Return the [X, Y] coordinate for the center point of the cell that contains the specified text.  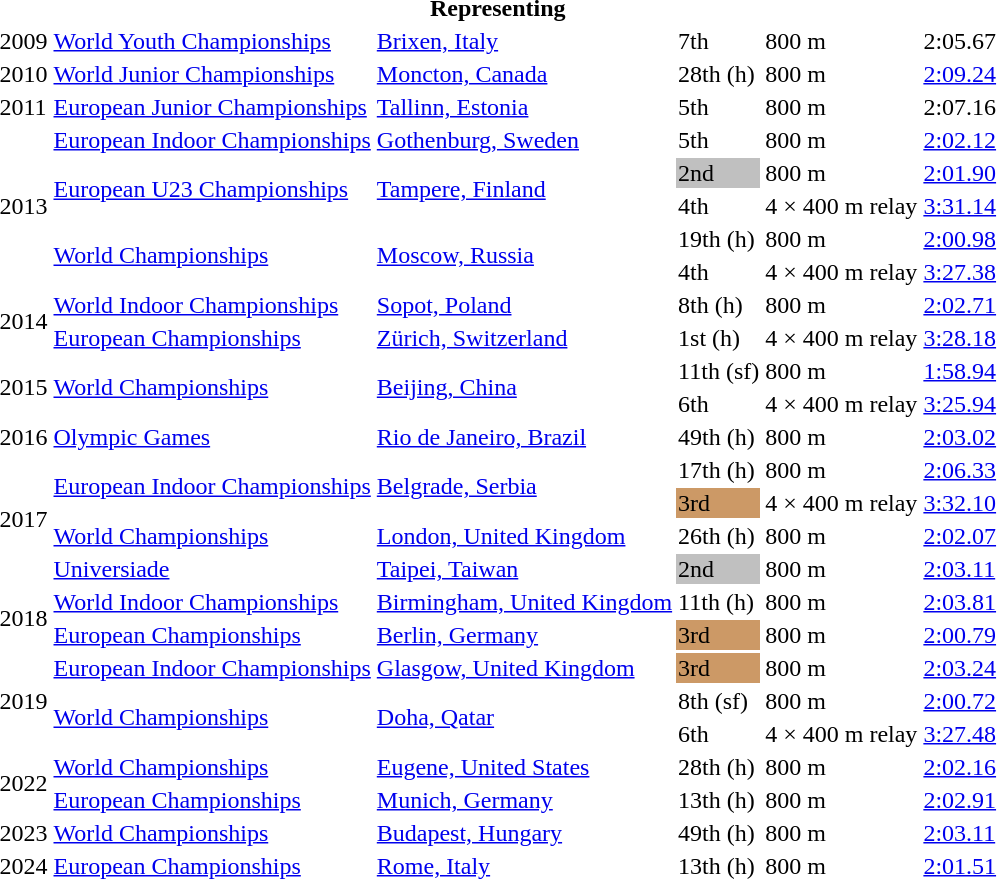
Berlin, Germany [524, 635]
Tallinn, Estonia [524, 107]
Munich, Germany [524, 800]
Olympic Games [212, 437]
European U23 Championships [212, 190]
Glasgow, United Kingdom [524, 668]
Budapest, Hungary [524, 833]
London, United Kingdom [524, 536]
11th (sf) [719, 371]
Doha, Qatar [524, 718]
World Junior Championships [212, 74]
Gothenburg, Sweden [524, 140]
Birmingham, United Kingdom [524, 602]
Moscow, Russia [524, 256]
Eugene, United States [524, 767]
1st (h) [719, 338]
Belgrade, Serbia [524, 486]
Tampere, Finland [524, 190]
26th (h) [719, 536]
Moncton, Canada [524, 74]
8th (sf) [719, 701]
17th (h) [719, 470]
7th [719, 41]
Beijing, China [524, 388]
Sopot, Poland [524, 305]
Universiade [212, 569]
Zürich, Switzerland [524, 338]
Rio de Janeiro, Brazil [524, 437]
World Youth Championships [212, 41]
Taipei, Taiwan [524, 569]
8th (h) [719, 305]
11th (h) [719, 602]
Brixen, Italy [524, 41]
13th (h) [719, 800]
European Junior Championships [212, 107]
19th (h) [719, 239]
